Output the (x, y) coordinate of the center of the cell containing the given text.  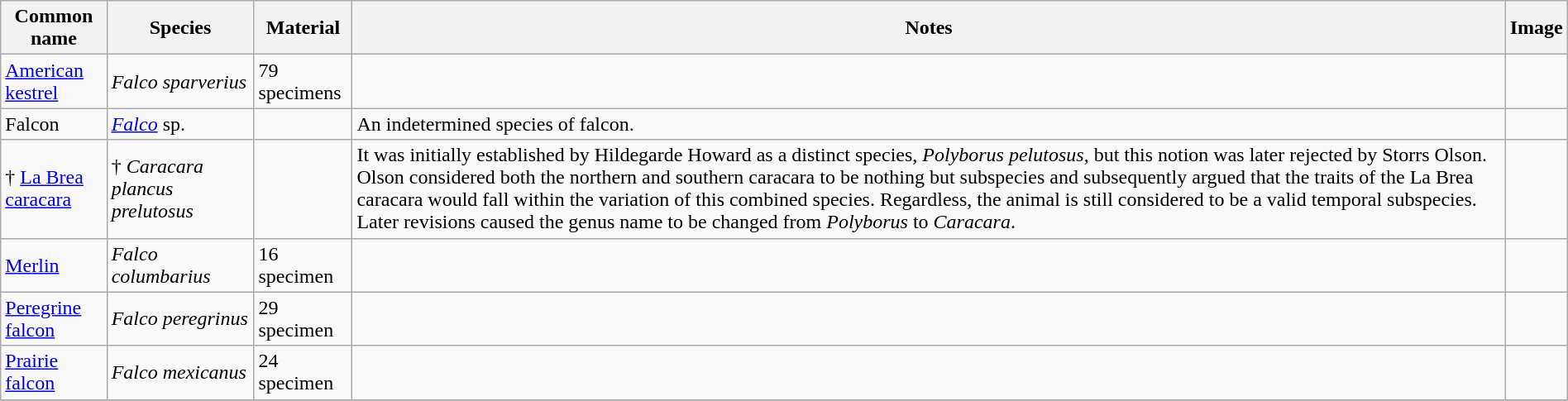
Merlin (54, 265)
Falco columbarius (180, 265)
Falco peregrinus (180, 319)
† La Brea caracara (54, 189)
Material (303, 28)
Notes (929, 28)
Falco sp. (180, 124)
16 specimen (303, 265)
29 specimen (303, 319)
Falco sparverius (180, 81)
Species (180, 28)
† Caracara plancus prelutosus (180, 189)
Image (1537, 28)
79 specimens (303, 81)
Falcon (54, 124)
Peregrine falcon (54, 319)
An indetermined species of falcon. (929, 124)
American kestrel (54, 81)
Falco mexicanus (180, 372)
Common name (54, 28)
24 specimen (303, 372)
Prairie falcon (54, 372)
